Scan for the cell matching the given text and deliver its [X, Y] coordinate at center. 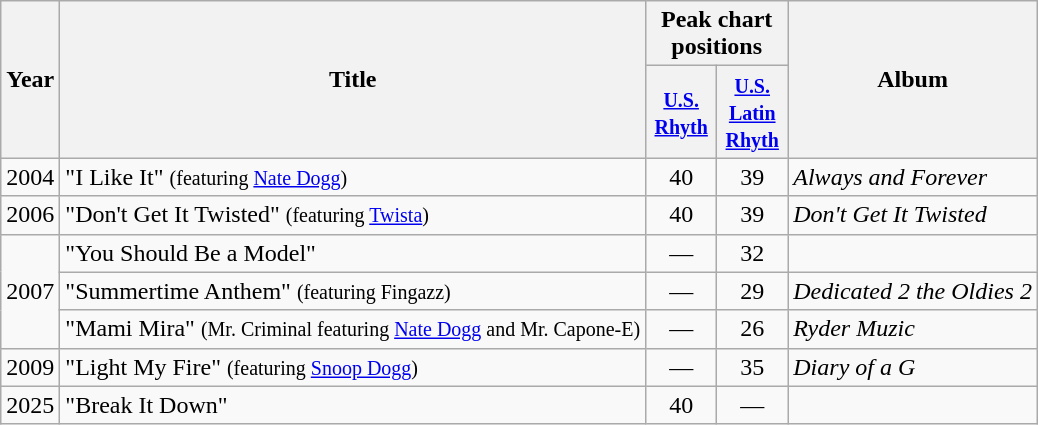
29 [752, 291]
"I Like It" (featuring Nate Dogg) [353, 177]
35 [752, 367]
Don't Get It Twisted [913, 215]
"Summertime Anthem" (featuring Fingazz) [353, 291]
"Light My Fire" (featuring Snoop Dogg) [353, 367]
32 [752, 253]
U.S. Latin Rhyth [752, 112]
Year [30, 80]
Dedicated 2 the Oldies 2 [913, 291]
Ryder Muzic [913, 329]
2004 [30, 177]
U.S. Rhyth [682, 112]
"You Should Be a Model" [353, 253]
"Break It Down" [353, 405]
26 [752, 329]
Peak chart positions [717, 34]
2007 [30, 291]
2006 [30, 215]
Diary of a G [913, 367]
"Mami Mira" (Mr. Criminal featuring Nate Dogg and Mr. Capone-E) [353, 329]
Title [353, 80]
Always and Forever [913, 177]
2025 [30, 405]
"Don't Get It Twisted" (featuring Twista) [353, 215]
2009 [30, 367]
Album [913, 80]
